Return (X, Y) of the center of cell containing provided text 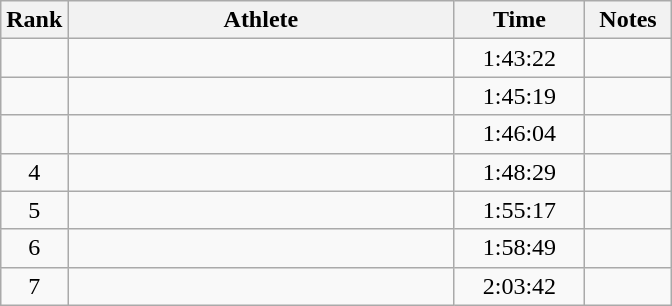
1:45:19 (520, 96)
7 (34, 286)
1:43:22 (520, 58)
Athlete (261, 20)
1:58:49 (520, 248)
4 (34, 172)
1:46:04 (520, 134)
6 (34, 248)
1:48:29 (520, 172)
Rank (34, 20)
Notes (628, 20)
2:03:42 (520, 286)
1:55:17 (520, 210)
5 (34, 210)
Time (520, 20)
